Extract the (X, Y) coordinate from the center of the cell holding the provided text.  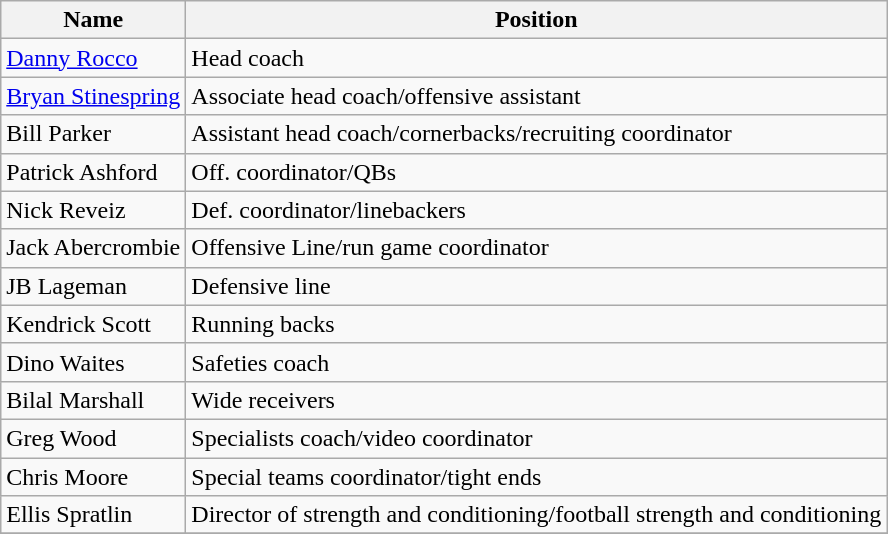
Patrick Ashford (94, 172)
Nick Reveiz (94, 210)
Running backs (536, 324)
Off. coordinator/QBs (536, 172)
Offensive Line/run game coordinator (536, 248)
Greg Wood (94, 438)
Bill Parker (94, 134)
Bryan Stinespring (94, 96)
Safeties coach (536, 362)
Defensive line (536, 286)
Ellis Spratlin (94, 515)
Jack Abercrombie (94, 248)
Wide receivers (536, 400)
Assistant head coach/cornerbacks/recruiting coordinator (536, 134)
Head coach (536, 58)
Chris Moore (94, 477)
Position (536, 20)
Specialists coach/video coordinator (536, 438)
Kendrick Scott (94, 324)
Def. coordinator/linebackers (536, 210)
Dino Waites (94, 362)
Director of strength and conditioning/football strength and conditioning (536, 515)
Bilal Marshall (94, 400)
Danny Rocco (94, 58)
Name (94, 20)
Associate head coach/offensive assistant (536, 96)
JB Lageman (94, 286)
Special teams coordinator/tight ends (536, 477)
